Determine the [x, y] coordinate at the center of the cell enclosing the given text.  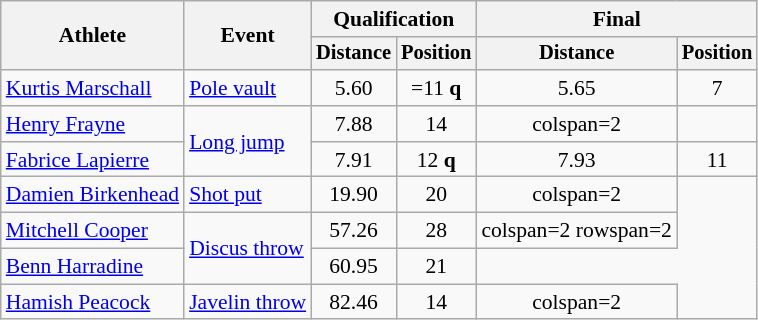
21 [436, 267]
Athlete [92, 36]
Hamish Peacock [92, 302]
82.46 [354, 302]
Damien Birkenhead [92, 195]
Qualification [394, 19]
Benn Harradine [92, 267]
11 [717, 160]
57.26 [354, 231]
Kurtis Marschall [92, 88]
colspan=2 rowspan=2 [576, 231]
60.95 [354, 267]
7.91 [354, 160]
Discus throw [248, 248]
7.93 [576, 160]
7 [717, 88]
Pole vault [248, 88]
20 [436, 195]
12 q [436, 160]
Henry Frayne [92, 124]
Final [616, 19]
=11 q [436, 88]
Javelin throw [248, 302]
Mitchell Cooper [92, 231]
28 [436, 231]
Fabrice Lapierre [92, 160]
Shot put [248, 195]
Long jump [248, 142]
5.65 [576, 88]
19.90 [354, 195]
5.60 [354, 88]
7.88 [354, 124]
Event [248, 36]
